Identify which cell holds the provided text, then report its (x, y) central coordinate. 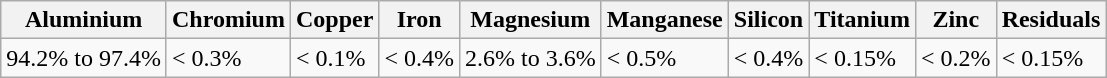
< 0.5% (664, 58)
Iron (420, 20)
Silicon (768, 20)
< 0.2% (956, 58)
Aluminium (84, 20)
Residuals (1051, 20)
< 0.1% (334, 58)
< 0.3% (228, 58)
Magnesium (530, 20)
Manganese (664, 20)
Chromium (228, 20)
Titanium (862, 20)
Copper (334, 20)
Zinc (956, 20)
2.6% to 3.6% (530, 58)
94.2% to 97.4% (84, 58)
